Return (x, y) of the center of cell containing provided text 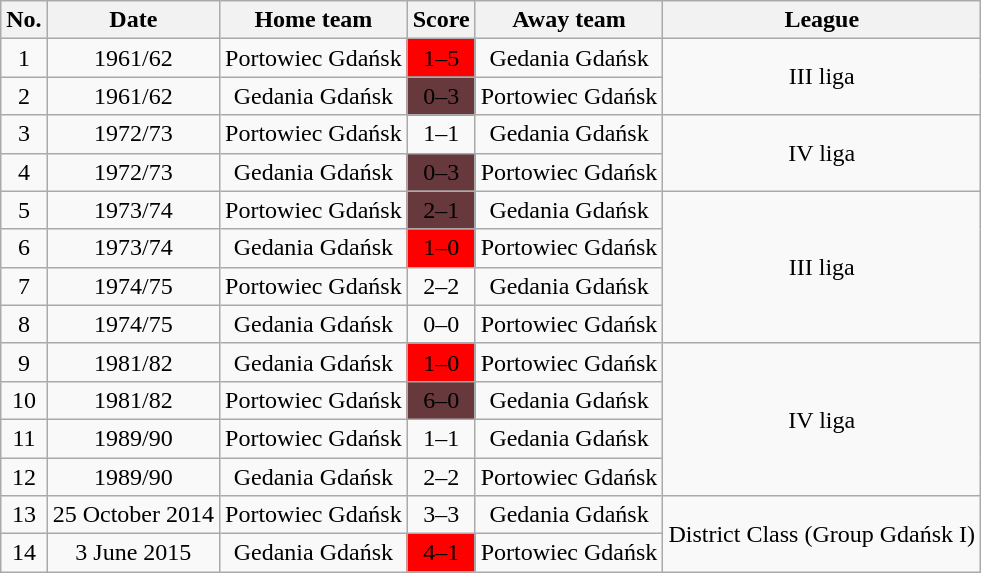
5 (24, 210)
12 (24, 477)
14 (24, 553)
District Class (Group Gdańsk I) (822, 534)
2 (24, 96)
Home team (314, 20)
0–0 (441, 324)
2–1 (441, 210)
3–3 (441, 515)
4–1 (441, 553)
11 (24, 438)
3 June 2015 (133, 553)
1 (24, 58)
No. (24, 20)
Date (133, 20)
Away team (569, 20)
13 (24, 515)
8 (24, 324)
25 October 2014 (133, 515)
1–5 (441, 58)
7 (24, 286)
6–0 (441, 400)
6 (24, 248)
9 (24, 362)
Score (441, 20)
4 (24, 172)
League (822, 20)
10 (24, 400)
3 (24, 134)
